Identify which cell holds the provided text, then report its [x, y] central coordinate. 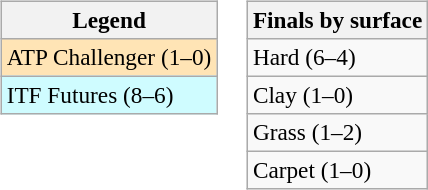
ATP Challenger (1–0) [108, 57]
Grass (1–2) [337, 133]
Legend [108, 20]
Finals by surface [337, 20]
ITF Futures (8–6) [108, 95]
Hard (6–4) [337, 57]
Clay (1–0) [337, 95]
Carpet (1–0) [337, 171]
